Scan for the cell matching the given text and deliver its (X, Y) coordinate at center. 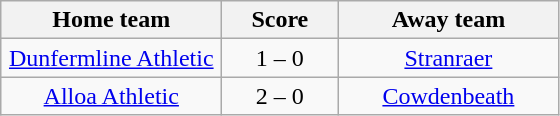
Cowdenbeath (448, 96)
Stranraer (448, 58)
Dunfermline Athletic (112, 58)
Alloa Athletic (112, 96)
2 – 0 (280, 96)
Away team (448, 20)
Score (280, 20)
1 – 0 (280, 58)
Home team (112, 20)
